Identify which cell holds the provided text, then report its [x, y] central coordinate. 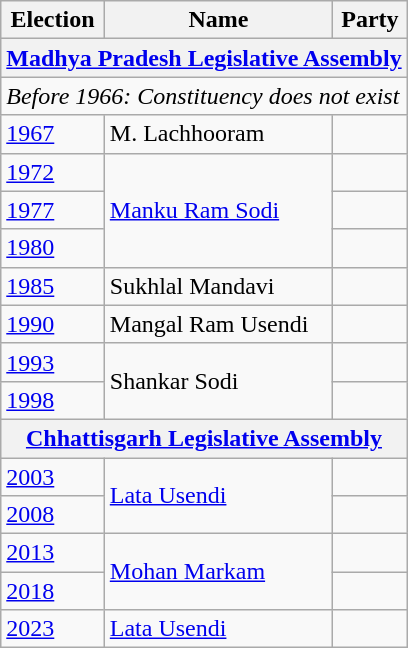
2013 [53, 553]
Name [218, 20]
Shankar Sodi [218, 381]
1985 [53, 286]
Manku Ram Sodi [218, 210]
1977 [53, 210]
2008 [53, 515]
Election [53, 20]
M. Lachhooram [218, 134]
2003 [53, 477]
Party [370, 20]
Before 1966: Constituency does not exist [204, 96]
Mangal Ram Usendi [218, 324]
1980 [53, 248]
1967 [53, 134]
Sukhlal Mandavi [218, 286]
1993 [53, 362]
2023 [53, 629]
Chhattisgarh Legislative Assembly [204, 438]
Mohan Markam [218, 572]
1972 [53, 172]
Madhya Pradesh Legislative Assembly [204, 58]
1998 [53, 400]
1990 [53, 324]
2018 [53, 591]
